Locate the cell with the specified text and output its (x, y) center coordinate. 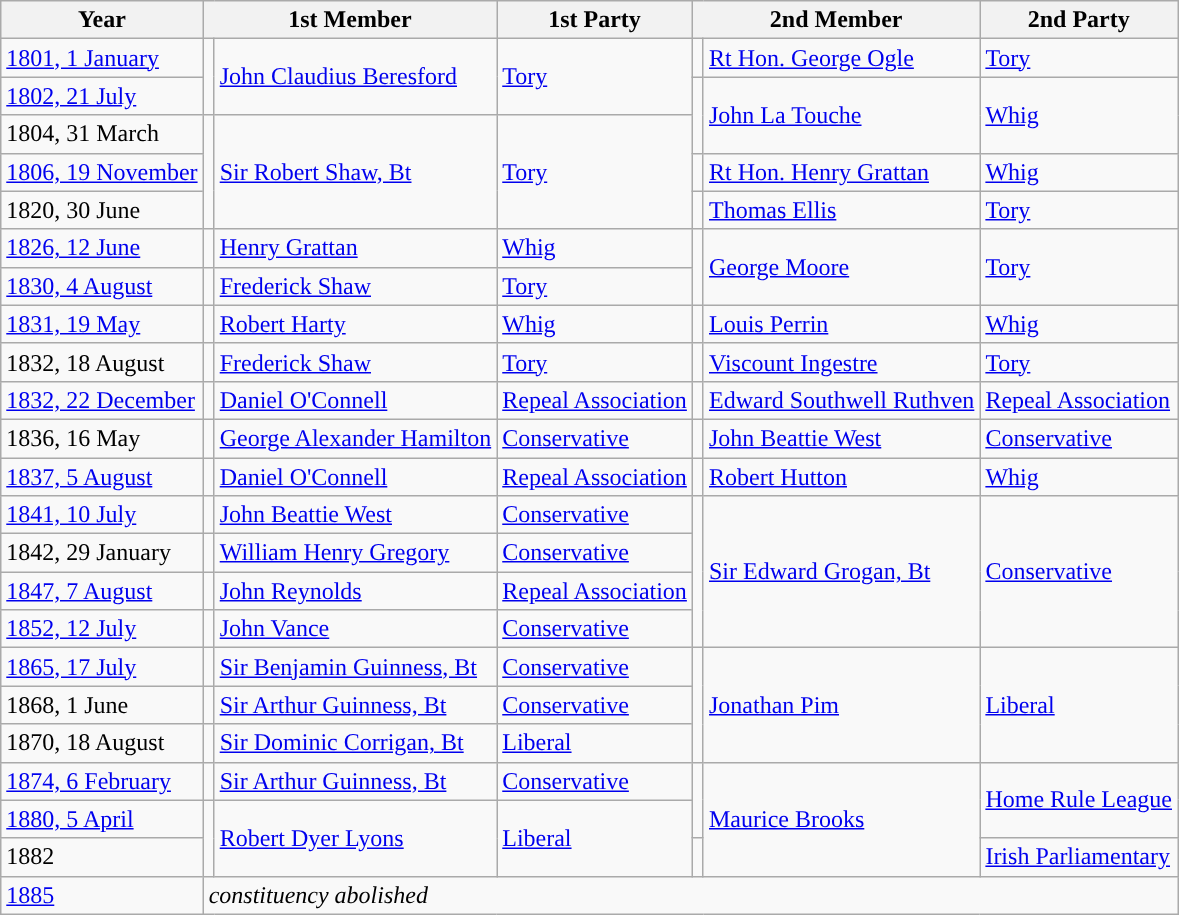
1836, 16 May (102, 438)
Robert Hutton (841, 477)
1st Party (595, 20)
1801, 1 January (102, 58)
1870, 18 August (102, 743)
Sir Edward Grogan, Bt (841, 572)
George Alexander Hamilton (356, 438)
Sir Benjamin Guinness, Bt (356, 667)
John Vance (356, 629)
1837, 5 August (102, 477)
1847, 7 August (102, 591)
1st Member (350, 20)
Maurice Brooks (841, 819)
1832, 18 August (102, 362)
Home Rule League (1079, 800)
1852, 12 July (102, 629)
John Reynolds (356, 591)
1832, 22 December (102, 400)
William Henry Gregory (356, 553)
2nd Party (1079, 20)
Edward Southwell Ruthven (841, 400)
1880, 5 April (102, 819)
Irish Parliamentary (1079, 857)
constituency abolished (690, 895)
1882 (102, 857)
1885 (102, 895)
1826, 12 June (102, 248)
1831, 19 May (102, 324)
1802, 21 July (102, 96)
1820, 30 June (102, 210)
George Moore (841, 267)
2nd Member (836, 20)
1804, 31 March (102, 134)
Rt Hon. George Ogle (841, 58)
1830, 4 August (102, 286)
Year (102, 20)
1841, 10 July (102, 515)
Henry Grattan (356, 248)
Robert Dyer Lyons (356, 838)
John Claudius Beresford (356, 77)
Sir Robert Shaw, Bt (356, 172)
Jonathan Pim (841, 705)
1806, 19 November (102, 172)
Viscount Ingestre (841, 362)
Thomas Ellis (841, 210)
Robert Harty (356, 324)
1865, 17 July (102, 667)
1874, 6 February (102, 781)
Rt Hon. Henry Grattan (841, 172)
Sir Dominic Corrigan, Bt (356, 743)
1868, 1 June (102, 705)
1842, 29 January (102, 553)
John La Touche (841, 115)
Louis Perrin (841, 324)
